Scan for the cell matching the given text and deliver its [x, y] coordinate at center. 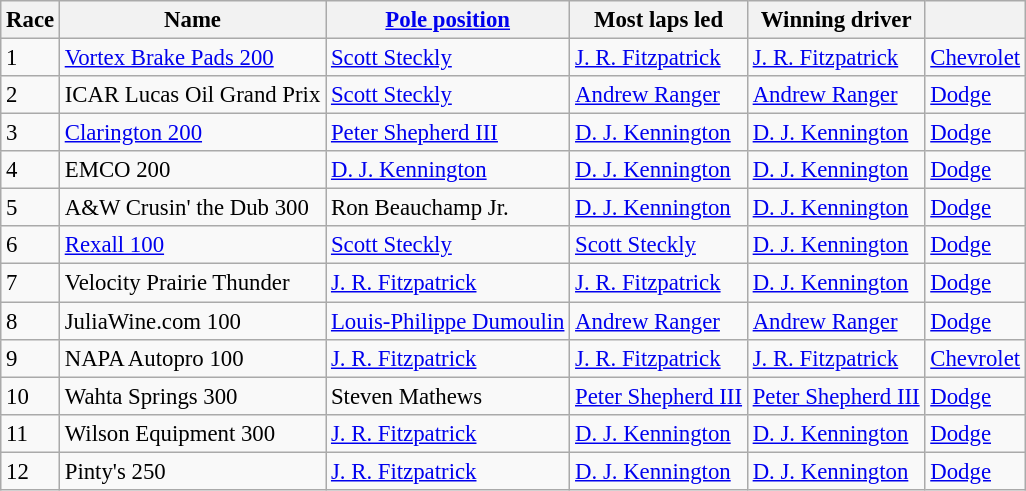
5 [30, 208]
11 [30, 433]
Louis-Philippe Dumoulin [448, 321]
3 [30, 133]
Steven Mathews [448, 396]
Wilson Equipment 300 [192, 433]
4 [30, 170]
12 [30, 471]
Winning driver [836, 20]
Pole position [448, 20]
2 [30, 95]
Race [30, 20]
Clarington 200 [192, 133]
8 [30, 321]
Wahta Springs 300 [192, 396]
7 [30, 283]
Pinty's 250 [192, 471]
1 [30, 58]
Name [192, 20]
EMCO 200 [192, 170]
6 [30, 245]
Vortex Brake Pads 200 [192, 58]
Most laps led [659, 20]
A&W Crusin' the Dub 300 [192, 208]
9 [30, 358]
Rexall 100 [192, 245]
Ron Beauchamp Jr. [448, 208]
ICAR Lucas Oil Grand Prix [192, 95]
10 [30, 396]
Velocity Prairie Thunder [192, 283]
JuliaWine.com 100 [192, 321]
NAPA Autopro 100 [192, 358]
